Search for the cell housing the specified text and yield its (x, y) center coordinate. 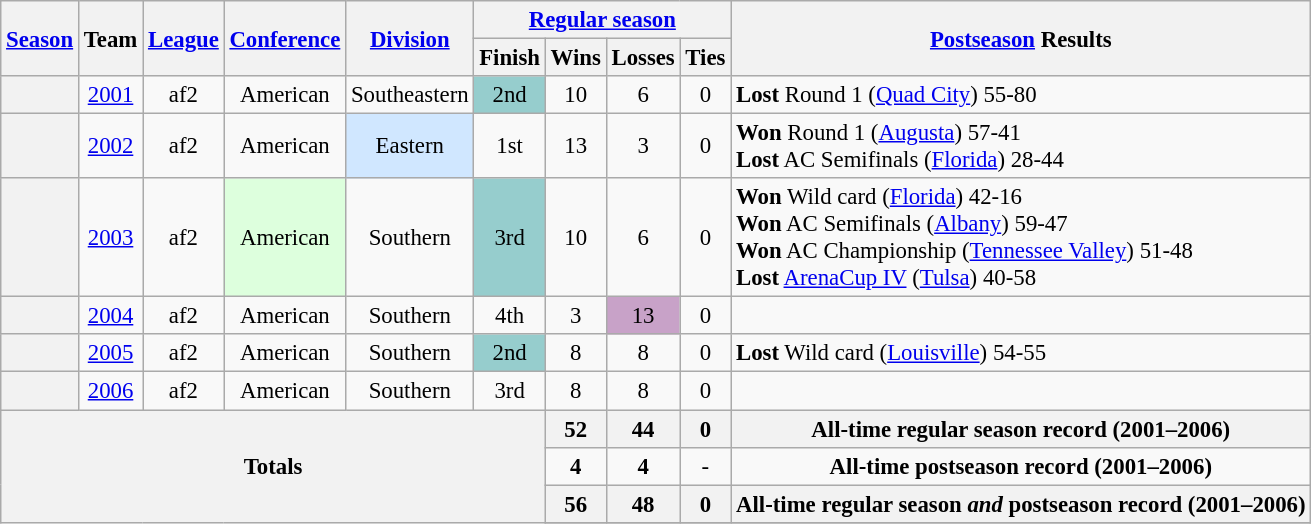
Lost Wild card (Louisville) 54-55 (1021, 353)
2006 (110, 391)
Won Round 1 (Augusta) 57-41Lost AC Semifinals (Florida) 28-44 (1021, 146)
Division (410, 38)
1st (510, 146)
Ties (706, 58)
2004 (110, 316)
All-time regular season record (2001–2006) (1021, 429)
Season (40, 38)
Regular season (602, 20)
44 (643, 429)
Team (110, 38)
Wins (576, 58)
2005 (110, 353)
Postseason Results (1021, 38)
2001 (110, 95)
Conference (285, 38)
52 (576, 429)
Totals (274, 466)
56 (576, 504)
48 (643, 504)
League (184, 38)
4th (510, 316)
2002 (110, 146)
Lost Round 1 (Quad City) 55-80 (1021, 95)
Won Wild card (Florida) 42-16Won AC Semifinals (Albany) 59-47Won AC Championship (Tennessee Valley) 51-48Lost ArenaCup IV (Tulsa) 40-58 (1021, 238)
Finish (510, 58)
2003 (110, 238)
All-time regular season and postseason record (2001–2006) (1021, 504)
Eastern (410, 146)
All-time postseason record (2001–2006) (1021, 466)
Southeastern (410, 95)
- (706, 466)
Losses (643, 58)
